Provide the (X, Y) coordinate of the cell's center where the given text is located.  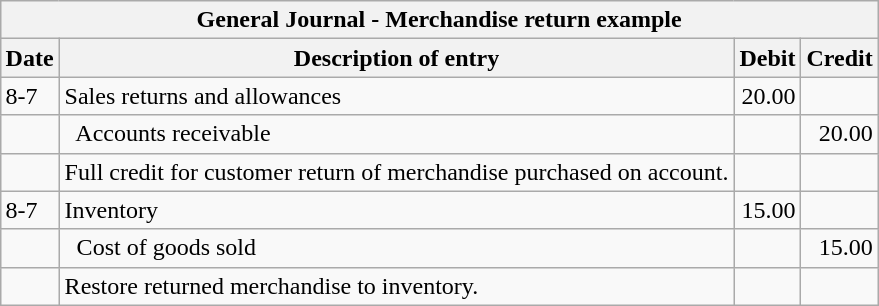
Inventory (396, 210)
Description of entry (396, 58)
Restore returned merchandise to inventory. (396, 286)
General Journal - Merchandise return example (439, 20)
Cost of goods sold (396, 248)
Date (30, 58)
Debit (768, 58)
Credit (840, 58)
Sales returns and allowances (396, 96)
Full credit for customer return of merchandise purchased on account. (396, 172)
Accounts receivable (396, 134)
